Provide the (X, Y) coordinate of the cell's center where the given text is located.  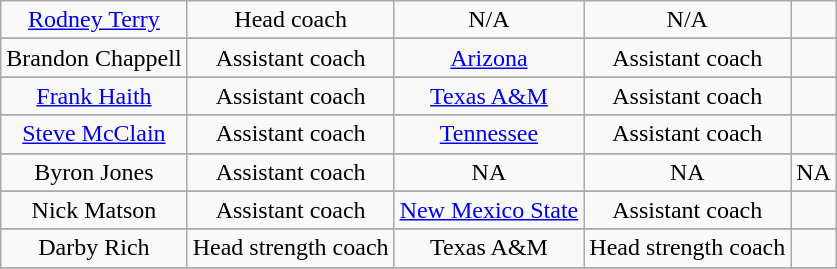
Nick Matson (94, 210)
Darby Rich (94, 248)
Tennessee (489, 134)
Arizona (489, 58)
Head coach (290, 20)
Frank Haith (94, 96)
New Mexico State (489, 210)
Steve McClain (94, 134)
Brandon Chappell (94, 58)
Byron Jones (94, 172)
Rodney Terry (94, 20)
